Return [X, Y] of the center of cell containing provided text 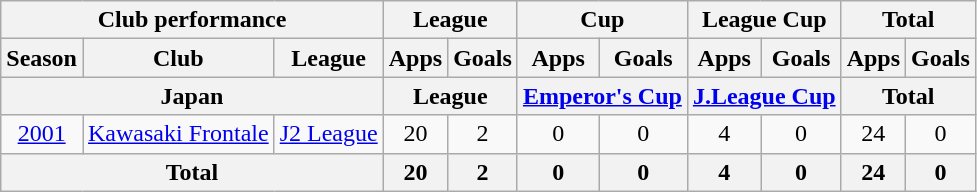
Club performance [192, 20]
Season [42, 58]
Club [178, 58]
J2 League [328, 134]
Cup [602, 20]
Japan [192, 96]
Kawasaki Frontale [178, 134]
League Cup [764, 20]
J.League Cup [764, 96]
Emperor's Cup [602, 96]
2001 [42, 134]
